Capture the cell that displays the provided text and extract its [X, Y] central coordinate. 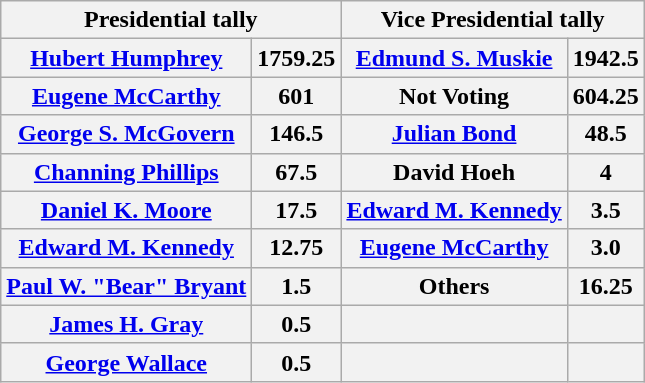
604.25 [606, 96]
Presidential tally [171, 20]
George S. McGovern [126, 134]
1942.5 [606, 58]
1759.25 [296, 58]
12.75 [296, 248]
3.0 [606, 248]
Others [454, 286]
Not Voting [454, 96]
3.5 [606, 210]
16.25 [606, 286]
James H. Gray [126, 324]
601 [296, 96]
Channing Phillips [126, 172]
Vice Presidential tally [492, 20]
146.5 [296, 134]
Daniel K. Moore [126, 210]
17.5 [296, 210]
4 [606, 172]
George Wallace [126, 362]
1.5 [296, 286]
David Hoeh [454, 172]
Edmund S. Muskie [454, 58]
Hubert Humphrey [126, 58]
Paul W. "Bear" Bryant [126, 286]
Julian Bond [454, 134]
48.5 [606, 134]
67.5 [296, 172]
